Provide the [X, Y] coordinate of the cell's center where the given text is located.  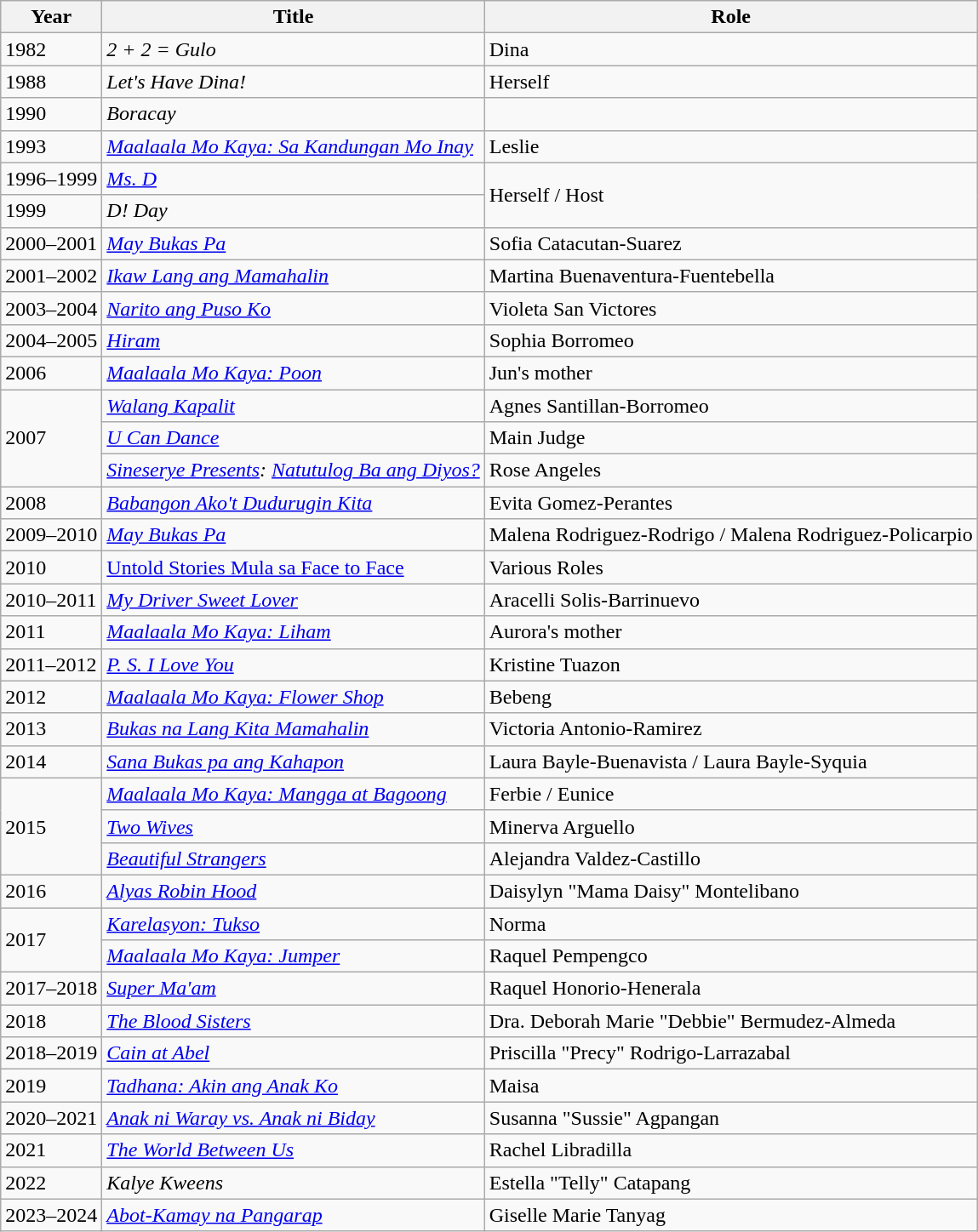
Maalaala Mo Kaya: Sa Kandungan Mo Inay [293, 146]
Ferbie / Eunice [730, 794]
Hiram [293, 340]
Estella "Telly" Catapang [730, 1183]
Bebeng [730, 697]
Maalaala Mo Kaya: Jumper [293, 956]
2015 [51, 826]
1993 [51, 146]
2004–2005 [51, 340]
Super Ma'am [293, 989]
Walang Kapalit [293, 406]
U Can Dance [293, 438]
D! Day [293, 211]
Alyas Robin Hood [293, 891]
2006 [51, 373]
Priscilla "Precy" Rodrigo-Larrazabal [730, 1053]
Susanna "Sussie" Agpangan [730, 1118]
Herself / Host [730, 195]
My Driver Sweet Lover [293, 600]
Alejandra Valdez-Castillo [730, 858]
Narito ang Puso Ko [293, 308]
The World Between Us [293, 1150]
1996–1999 [51, 179]
2001–2002 [51, 276]
2008 [51, 503]
Karelasyon: Tukso [293, 923]
Kristine Tuazon [730, 664]
Maalaala Mo Kaya: Liham [293, 632]
Kalye Kweens [293, 1183]
Agnes Santillan-Borromeo [730, 406]
Beautiful Strangers [293, 858]
P. S. I Love You [293, 664]
Role [730, 17]
Ms. D [293, 179]
2009–2010 [51, 535]
2012 [51, 697]
2011–2012 [51, 664]
Leslie [730, 146]
2017 [51, 939]
1982 [51, 49]
2007 [51, 438]
Main Judge [730, 438]
2023–2024 [51, 1215]
2000–2001 [51, 243]
2020–2021 [51, 1118]
2013 [51, 729]
Giselle Marie Tanyag [730, 1215]
Martina Buenaventura-Fuentebella [730, 276]
Maalaala Mo Kaya: Mangga at Bagoong [293, 794]
Sophia Borromeo [730, 340]
Maalaala Mo Kaya: Poon [293, 373]
Various Roles [730, 568]
Minerva Arguello [730, 826]
2011 [51, 632]
Tadhana: Akin ang Anak Ko [293, 1086]
Aurora's mother [730, 632]
2016 [51, 891]
2022 [51, 1183]
The Blood Sisters [293, 1021]
Laura Bayle-Buenavista / Laura Bayle-Syquia [730, 761]
Maalaala Mo Kaya: Flower Shop [293, 697]
2003–2004 [51, 308]
Victoria Antonio-Ramirez [730, 729]
Bukas na Lang Kita Mamahalin [293, 729]
Dra. Deborah Marie "Debbie" Bermudez-Almeda [730, 1021]
Two Wives [293, 826]
Abot-Kamay na Pangarap [293, 1215]
Daisylyn "Mama Daisy" Montelibano [730, 891]
2018 [51, 1021]
2010 [51, 568]
2018–2019 [51, 1053]
Boracay [293, 114]
1999 [51, 211]
Aracelli Solis-Barrinuevo [730, 600]
1990 [51, 114]
Let's Have Dina! [293, 82]
2021 [51, 1150]
Raquel Honorio-Henerala [730, 989]
Title [293, 17]
Violeta San Victores [730, 308]
Malena Rodriguez-Rodrigo / Malena Rodriguez-Policarpio [730, 535]
2010–2011 [51, 600]
2017–2018 [51, 989]
Anak ni Waray vs. Anak ni Biday [293, 1118]
Sofia Catacutan-Suarez [730, 243]
Sana Bukas pa ang Kahapon [293, 761]
1988 [51, 82]
Ikaw Lang ang Mamahalin [293, 276]
Evita Gomez-Perantes [730, 503]
Jun's mother [730, 373]
Norma [730, 923]
Dina [730, 49]
2019 [51, 1086]
2014 [51, 761]
2 + 2 = Gulo [293, 49]
Untold Stories Mula sa Face to Face [293, 568]
Raquel Pempengco [730, 956]
Herself [730, 82]
Rachel Libradilla [730, 1150]
Rose Angeles [730, 471]
Maisa [730, 1086]
Babangon Ako't Dudurugin Kita [293, 503]
Sineserye Presents: Natutulog Ba ang Diyos? [293, 471]
Cain at Abel [293, 1053]
Year [51, 17]
